Provide the (x, y) coordinate of the cell's center where the given text is located.  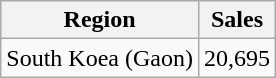
Region (100, 20)
South Koea (Gaon) (100, 58)
Sales (236, 20)
20,695 (236, 58)
